For the text-containing cell, return its midpoint in (x, y) coordinate format. 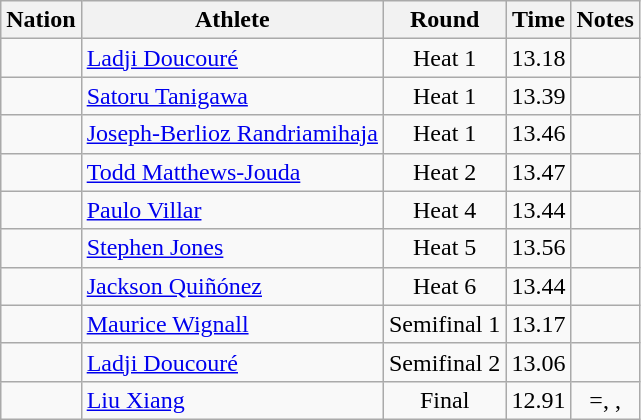
Time (538, 20)
Heat 5 (444, 248)
Heat 2 (444, 172)
Round (444, 20)
13.39 (538, 96)
Semifinal 2 (444, 362)
Maurice Wignall (232, 324)
Paulo Villar (232, 210)
Liu Xiang (232, 400)
Heat 6 (444, 286)
Nation (41, 20)
Notes (605, 20)
Heat 4 (444, 210)
Jackson Quiñónez (232, 286)
Joseph-Berlioz Randriamihaja (232, 134)
12.91 (538, 400)
Athlete (232, 20)
13.46 (538, 134)
13.18 (538, 58)
13.17 (538, 324)
Todd Matthews-Jouda (232, 172)
Final (444, 400)
Satoru Tanigawa (232, 96)
Stephen Jones (232, 248)
13.06 (538, 362)
Semifinal 1 (444, 324)
13.56 (538, 248)
13.47 (538, 172)
=, , (605, 400)
